For the text-containing cell, return its midpoint in (x, y) coordinate format. 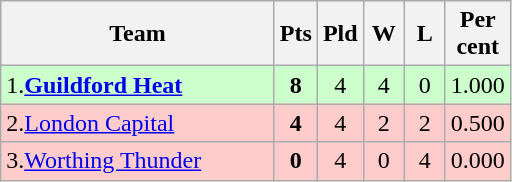
3.Worthing Thunder (138, 161)
Pld (340, 34)
Per cent (478, 34)
Pts (296, 34)
1.000 (478, 85)
0.500 (478, 123)
Team (138, 34)
0.000 (478, 161)
L (424, 34)
1.Guildford Heat (138, 85)
W (384, 34)
8 (296, 85)
2.London Capital (138, 123)
